Output the (X, Y) coordinate of the center of the cell containing the given text.  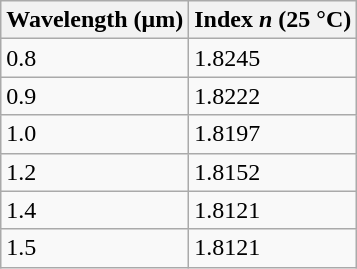
1.8197 (273, 134)
1.8245 (273, 58)
1.0 (95, 134)
1.5 (95, 248)
Wavelength (μm) (95, 20)
1.2 (95, 172)
0.8 (95, 58)
1.8222 (273, 96)
Index n (25 °C) (273, 20)
1.8152 (273, 172)
0.9 (95, 96)
1.4 (95, 210)
